Capture the cell that displays the provided text and extract its (x, y) central coordinate. 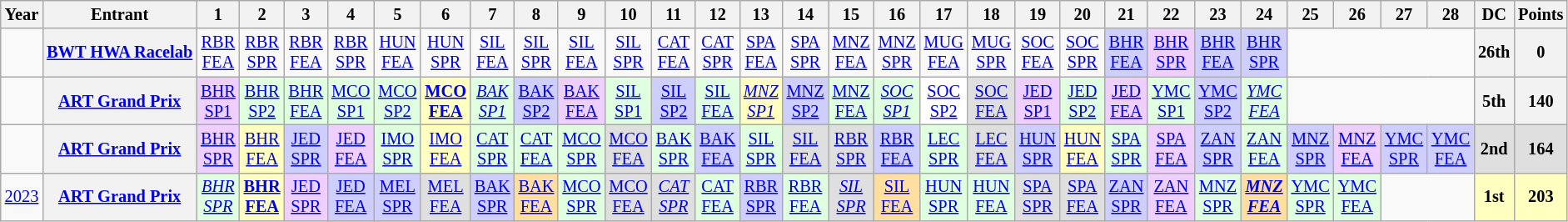
MELFEA (446, 197)
6 (446, 14)
8 (536, 14)
18 (991, 14)
BHRSP2 (262, 101)
4 (351, 14)
IMOSPR (397, 149)
203 (1541, 197)
IMOFEA (446, 149)
SILSP1 (628, 101)
MELSPR (397, 197)
1 (218, 14)
23 (1217, 14)
SOCSPR (1083, 53)
2nd (1494, 149)
BAKSP2 (536, 101)
JEDSP2 (1083, 101)
7 (493, 14)
164 (1541, 149)
MUGSPR (991, 53)
YMCSP1 (1171, 101)
0 (1541, 53)
20 (1083, 14)
3 (306, 14)
140 (1541, 101)
1st (1494, 197)
SILSP2 (674, 101)
MCOSP1 (351, 101)
BHRSP1 (218, 101)
25 (1311, 14)
16 (898, 14)
Points (1541, 14)
LECSPR (944, 149)
2023 (22, 197)
22 (1171, 14)
28 (1451, 14)
19 (1038, 14)
Year (22, 14)
2 (262, 14)
11 (674, 14)
5 (397, 14)
27 (1404, 14)
Entrant (120, 14)
26 (1357, 14)
JEDSP1 (1038, 101)
10 (628, 14)
MNZSP2 (806, 101)
YMCSP2 (1217, 101)
17 (944, 14)
9 (581, 14)
5th (1494, 101)
BWT HWA Racelab (120, 53)
21 (1127, 14)
12 (718, 14)
MCOSP2 (397, 101)
24 (1264, 14)
14 (806, 14)
BAKSP1 (493, 101)
SOCSP1 (898, 101)
15 (851, 14)
MUGFEA (944, 53)
LECFEA (991, 149)
SOCSP2 (944, 101)
13 (761, 14)
DC (1494, 14)
MNZSP1 (761, 101)
26th (1494, 53)
